Find where the given text appears and provide that cell's center as (x, y) coordinate. 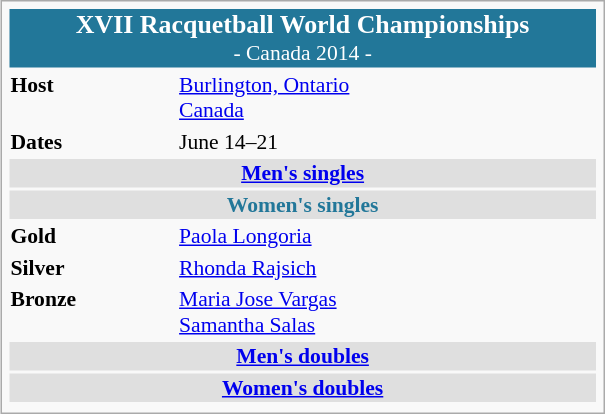
Women's doubles (302, 387)
Gold (92, 236)
Men's singles (302, 173)
Host (92, 97)
Bronze (92, 312)
June 14–21 (388, 141)
XVII Racquetball World Championships- Canada 2014 - (302, 38)
Men's doubles (302, 356)
Maria Jose Vargas Samantha Salas (388, 312)
Silver (92, 267)
Women's singles (302, 204)
Dates (92, 141)
Rhonda Rajsich (388, 267)
Paola Longoria (388, 236)
Burlington, Ontario Canada (388, 97)
